Find where the given text appears and provide that cell's center as (X, Y) coordinate. 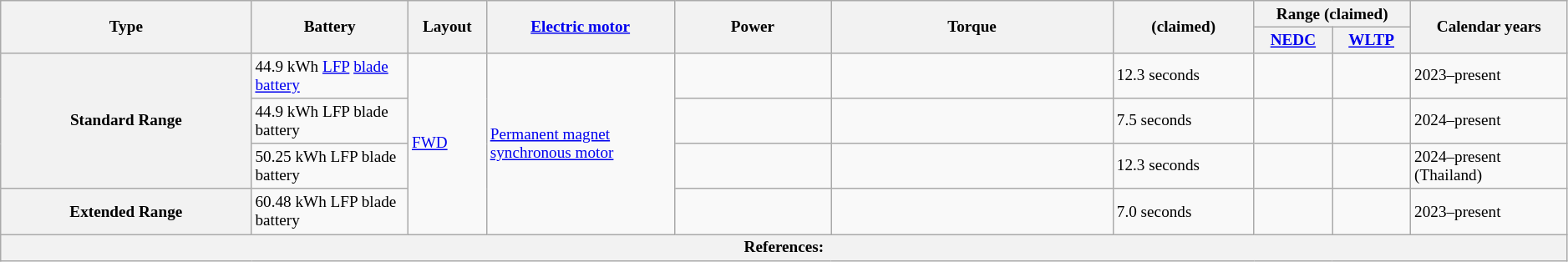
7.5 seconds (1183, 121)
2024–present (1489, 121)
Battery (330, 27)
(claimed) (1183, 27)
Standard Range (126, 121)
WLTP (1372, 40)
2024–present (Thailand) (1489, 166)
Power (753, 27)
50.25 kWh LFP blade battery (330, 166)
Layout (447, 27)
Permanent magnet synchronous motor (580, 144)
FWD (447, 144)
Range (claimed) (1332, 14)
Calendar years (1489, 27)
References: (784, 247)
Type (126, 27)
7.0 seconds (1183, 211)
Electric motor (580, 27)
60.48 kWh LFP blade battery (330, 211)
Extended Range (126, 211)
Torque (972, 27)
NEDC (1293, 40)
